Pinpoint the cell where the given text exists, returning its [x, y] midpoint coordinate. 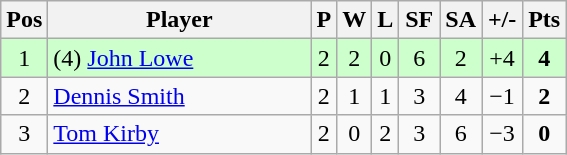
−3 [502, 134]
L [386, 20]
W [354, 20]
SF [420, 20]
Dennis Smith [180, 96]
+/- [502, 20]
−1 [502, 96]
Pts [544, 20]
P [324, 20]
Tom Kirby [180, 134]
+4 [502, 58]
Player [180, 20]
Pos [24, 20]
SA [461, 20]
(4) John Lowe [180, 58]
